Provide the (X, Y) coordinate of the cell's center where the given text is located.  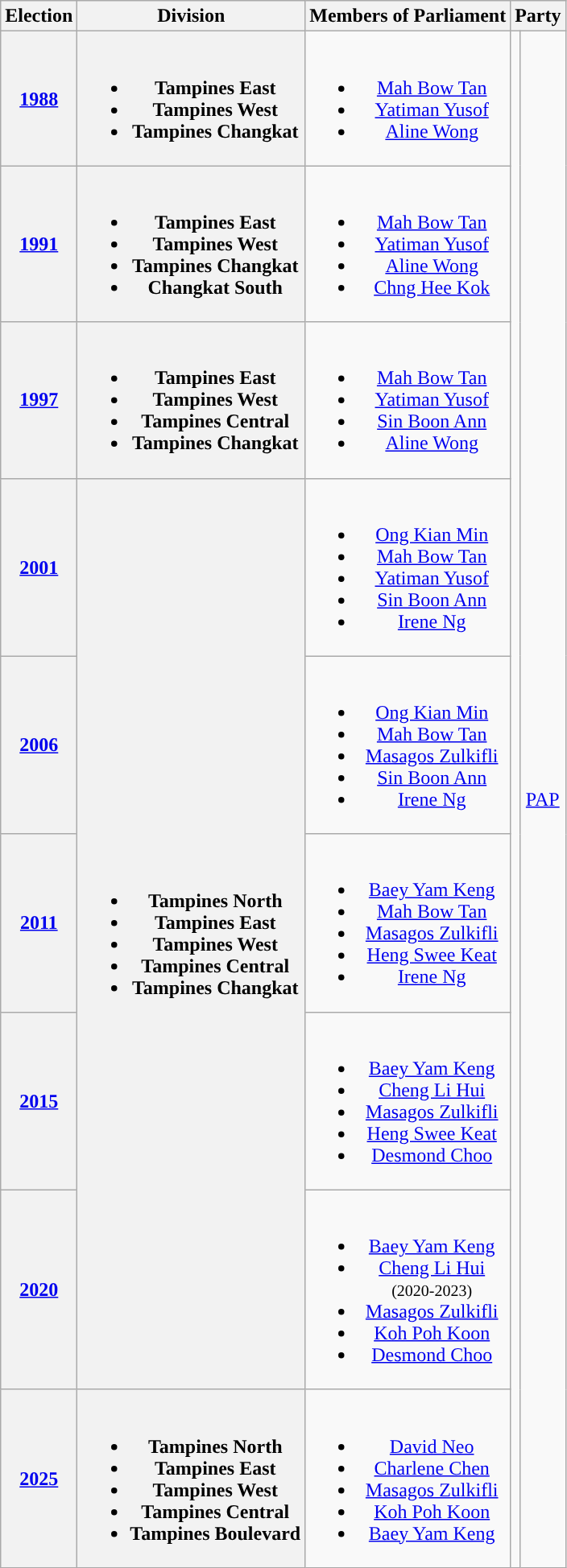
Mah Bow TanYatiman YusofSin Boon AnnAline Wong (408, 400)
PAP (543, 800)
Members of Parliament (408, 16)
Mah Bow TanYatiman YusofAline WongChng Hee Kok (408, 244)
Tampines EastTampines WestTampines Changkat (192, 98)
Tampines NorthTampines EastTampines WestTampines CentralTampines Changkat (192, 934)
Ong Kian MinMah Bow TanMasagos ZulkifliSin Boon AnnIrene Ng (408, 745)
2025 (39, 1478)
1988 (39, 98)
Tampines NorthTampines EastTampines WestTampines CentralTampines Boulevard (192, 1478)
Tampines EastTampines WestTampines ChangkatChangkat South (192, 244)
2006 (39, 745)
Ong Kian MinMah Bow TanYatiman YusofSin Boon AnnIrene Ng (408, 567)
2015 (39, 1101)
1991 (39, 244)
Division (192, 16)
Tampines EastTampines WestTampines CentralTampines Changkat (192, 400)
David NeoCharlene ChenMasagos ZulkifliKoh Poh KoonBaey Yam Keng (408, 1478)
Baey Yam KengCheng Li HuiMasagos ZulkifliHeng Swee KeatDesmond Choo (408, 1101)
Mah Bow TanYatiman YusofAline Wong (408, 98)
2020 (39, 1289)
2011 (39, 922)
1997 (39, 400)
Party (538, 16)
Baey Yam KengMah Bow TanMasagos ZulkifliHeng Swee KeatIrene Ng (408, 922)
Election (39, 16)
2001 (39, 567)
Baey Yam KengCheng Li Hui(2020-2023)Masagos ZulkifliKoh Poh KoonDesmond Choo (408, 1289)
